For the text-containing cell, return its midpoint in (X, Y) coordinate format. 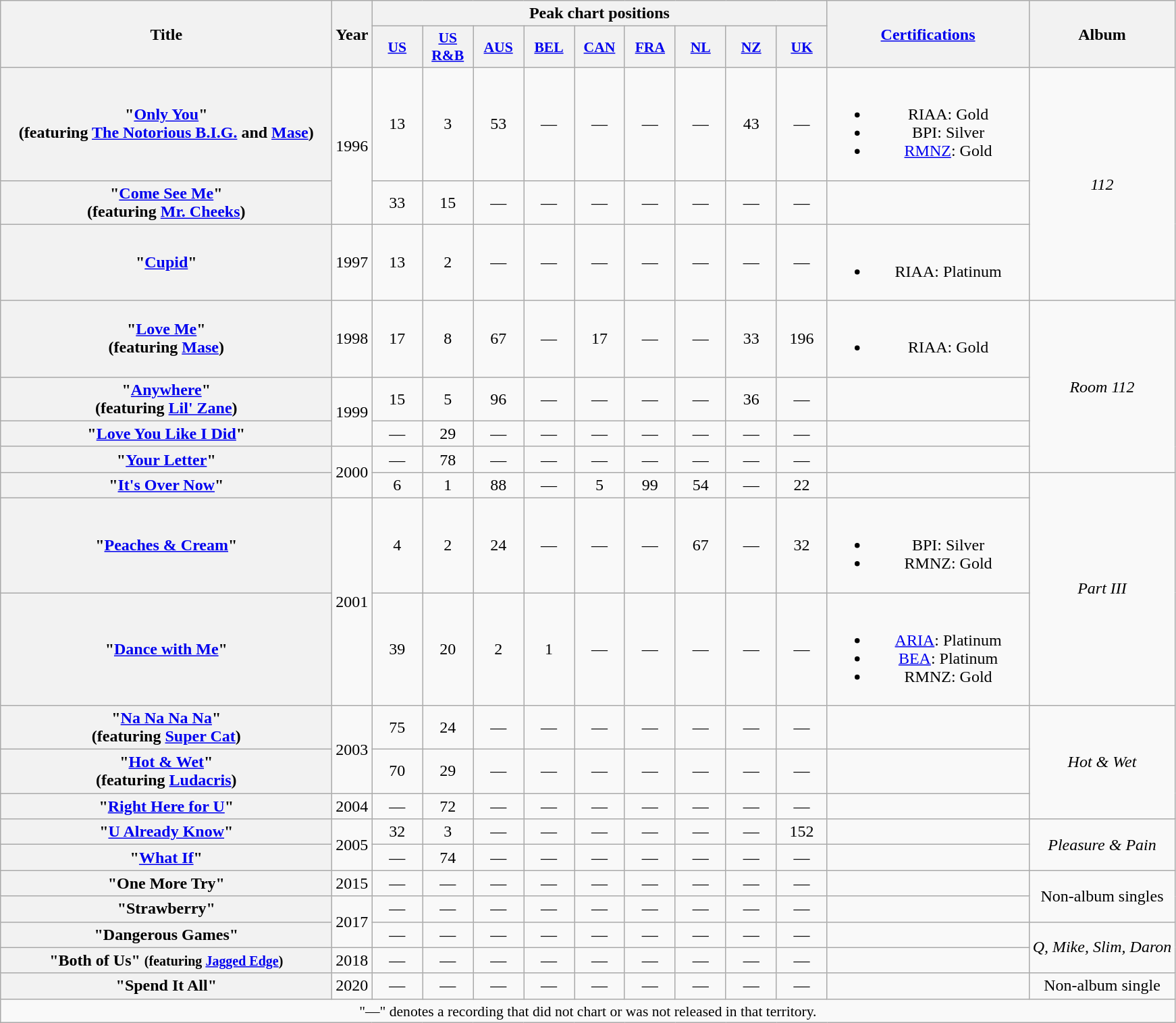
2015 (352, 883)
US (397, 47)
2005 (352, 845)
53 (498, 124)
72 (448, 806)
"—" denotes a recording that did not chart or was not released in that territory. (588, 1011)
196 (802, 339)
"Love You Like I Did" (166, 434)
22 (802, 485)
FRA (649, 47)
70 (397, 771)
74 (448, 858)
AUS (498, 47)
Room 112 (1102, 386)
152 (802, 832)
20 (448, 650)
"Dance with Me" (166, 650)
2018 (352, 960)
Q, Mike, Slim, Daron (1102, 947)
39 (397, 650)
Non-album singles (1102, 896)
Title (166, 34)
"Hot & Wet"(featuring Ludacris) (166, 771)
"One More Try" (166, 883)
"Spend It All" (166, 986)
"Only You"(featuring The Notorious B.I.G. and Mase) (166, 124)
BPI: SilverRMNZ: Gold (928, 545)
1997 (352, 262)
96 (498, 398)
Peak chart positions (599, 14)
BEL (550, 47)
"U Already Know" (166, 832)
1996 (352, 146)
"Come See Me"(featuring Mr. Cheeks) (166, 203)
2020 (352, 986)
43 (751, 124)
Non-album single (1102, 986)
"Na Na Na Na"(featuring Super Cat) (166, 728)
"What If" (166, 858)
88 (498, 485)
Pleasure & Pain (1102, 845)
RIAA: Platinum (928, 262)
36 (751, 398)
1998 (352, 339)
CAN (599, 47)
"It's Over Now" (166, 485)
"Anywhere"(featuring Lil' Zane) (166, 398)
"Dangerous Games" (166, 935)
"Love Me"(featuring Mase) (166, 339)
Part III (1102, 589)
"Your Letter" (166, 459)
"Both of Us" (featuring Jagged Edge) (166, 960)
112 (1102, 184)
RIAA: GoldBPI: SilverRMNZ: Gold (928, 124)
2001 (352, 601)
Album (1102, 34)
Certifications (928, 34)
78 (448, 459)
Year (352, 34)
"Strawberry" (166, 909)
75 (397, 728)
2003 (352, 750)
NL (701, 47)
54 (701, 485)
Hot & Wet (1102, 762)
"Peaches & Cream" (166, 545)
"Right Here for U" (166, 806)
4 (397, 545)
99 (649, 485)
NZ (751, 47)
UK (802, 47)
RIAA: Gold (928, 339)
6 (397, 485)
8 (448, 339)
2000 (352, 472)
ARIA: PlatinumBEA: PlatinumRMNZ: Gold (928, 650)
USR&B (448, 47)
2017 (352, 922)
1999 (352, 412)
"Cupid" (166, 262)
2004 (352, 806)
